Return the (x, y) coordinate for the center point of the cell that contains the specified text.  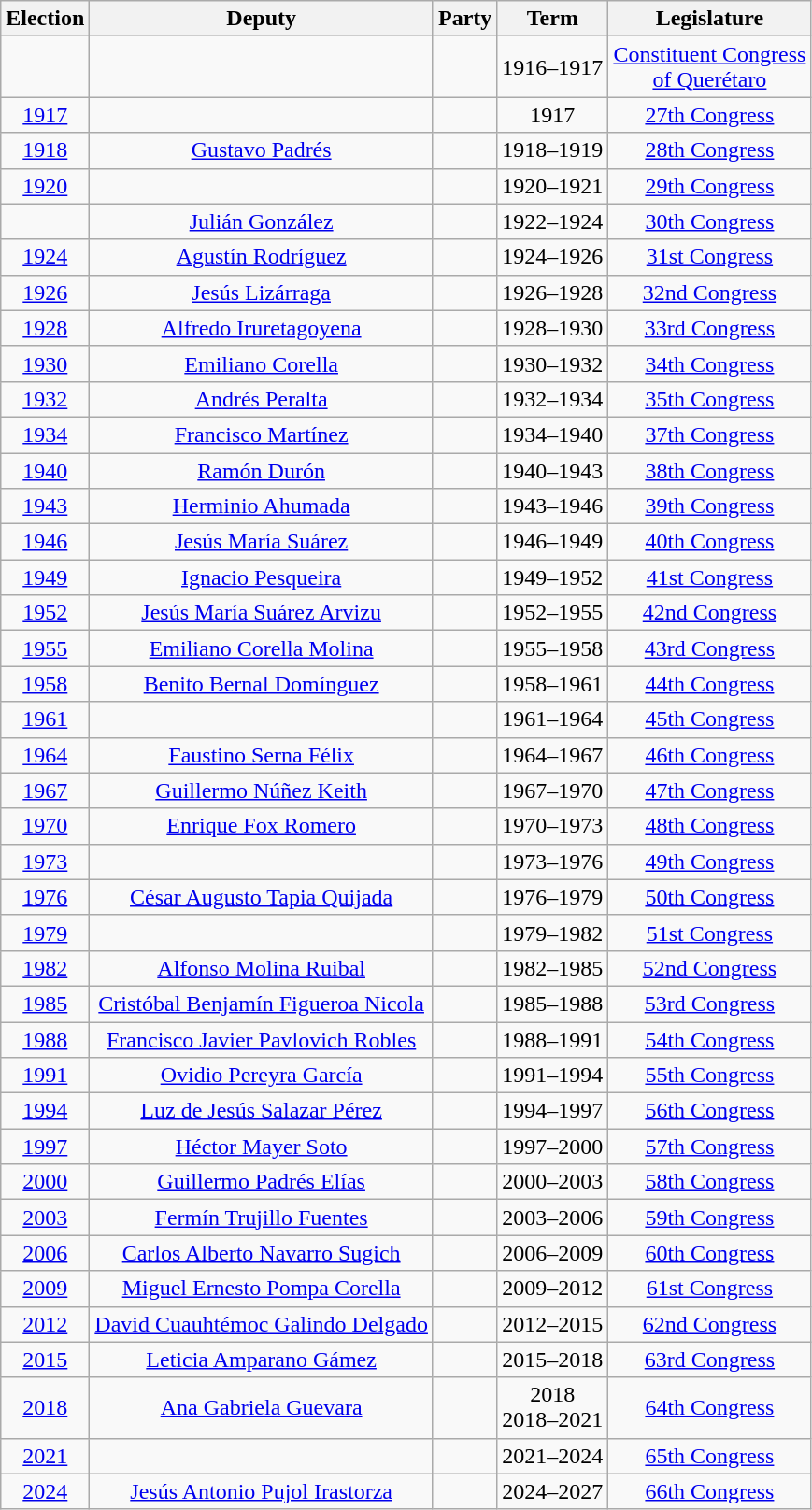
1982 (45, 968)
Cristóbal Benjamín Figueroa Nicola (262, 1004)
1934–1940 (553, 434)
1930 (45, 363)
45th Congress (710, 719)
1985–1988 (553, 1004)
37th Congress (710, 434)
1964 (45, 755)
2000–2003 (553, 1182)
51st Congress (710, 933)
53rd Congress (710, 1004)
1988–1991 (553, 1040)
Ignacio Pesqueira (262, 577)
65th Congress (710, 1456)
2015–2018 (553, 1360)
1997–2000 (553, 1147)
1946–1949 (553, 542)
Party (464, 19)
2012 (45, 1324)
32nd Congress (710, 292)
1973–1976 (553, 862)
1991–1994 (553, 1076)
Election (45, 19)
1952 (45, 613)
2009 (45, 1289)
54th Congress (710, 1040)
1970 (45, 826)
Herminio Ahumada (262, 506)
Guillermo Núñez Keith (262, 791)
Andrés Peralta (262, 399)
27th Congress (710, 115)
1920 (45, 186)
1920–1921 (553, 186)
2006–2009 (553, 1253)
Ovidio Pereyra García (262, 1076)
58th Congress (710, 1182)
1967–1970 (553, 791)
Francisco Javier Pavlovich Robles (262, 1040)
1979–1982 (553, 933)
1988 (45, 1040)
60th Congress (710, 1253)
1932 (45, 399)
1958–1961 (553, 684)
1997 (45, 1147)
1928–1930 (553, 328)
39th Congress (710, 506)
47th Congress (710, 791)
Agustín Rodríguez (262, 257)
49th Congress (710, 862)
2015 (45, 1360)
29th Congress (710, 186)
30th Congress (710, 221)
1961 (45, 719)
Benito Bernal Domínguez (262, 684)
35th Congress (710, 399)
1934 (45, 434)
1940 (45, 470)
1958 (45, 684)
1994 (45, 1111)
Emiliano Corella (262, 363)
Luz de Jesús Salazar Pérez (262, 1111)
2003–2006 (553, 1218)
34th Congress (710, 363)
2009–2012 (553, 1289)
1918 (45, 150)
Term (553, 19)
1928 (45, 328)
1961–1964 (553, 719)
50th Congress (710, 897)
1926–1928 (553, 292)
2021–2024 (553, 1456)
Carlos Alberto Navarro Sugich (262, 1253)
1976–1979 (553, 897)
2003 (45, 1218)
Francisco Martínez (262, 434)
66th Congress (710, 1491)
Jesús María Suárez (262, 542)
Alfonso Molina Ruibal (262, 968)
2021 (45, 1456)
1955–1958 (553, 648)
44th Congress (710, 684)
1955 (45, 648)
52nd Congress (710, 968)
56th Congress (710, 1111)
Emiliano Corella Molina (262, 648)
46th Congress (710, 755)
63rd Congress (710, 1360)
43rd Congress (710, 648)
1916–1917 (553, 67)
2018 (45, 1407)
41st Congress (710, 577)
1964–1967 (553, 755)
Faustino Serna Félix (262, 755)
Julián González (262, 221)
Jesús Lizárraga (262, 292)
55th Congress (710, 1076)
2006 (45, 1253)
Enrique Fox Romero (262, 826)
1994–1997 (553, 1111)
Héctor Mayer Soto (262, 1147)
31st Congress (710, 257)
20182018–2021 (553, 1407)
59th Congress (710, 1218)
Ramón Durón (262, 470)
2024 (45, 1491)
1924 (45, 257)
48th Congress (710, 826)
Deputy (262, 19)
62nd Congress (710, 1324)
28th Congress (710, 150)
1943–1946 (553, 506)
Fermín Trujillo Fuentes (262, 1218)
Legislature (710, 19)
1967 (45, 791)
Miguel Ernesto Pompa Corella (262, 1289)
1979 (45, 933)
1932–1934 (553, 399)
Ana Gabriela Guevara (262, 1407)
1952–1955 (553, 613)
1970–1973 (553, 826)
David Cuauhtémoc Galindo Delgado (262, 1324)
38th Congress (710, 470)
1991 (45, 1076)
2000 (45, 1182)
1949–1952 (553, 577)
Gustavo Padrés (262, 150)
1918–1919 (553, 150)
Alfredo Iruretagoyena (262, 328)
42nd Congress (710, 613)
Guillermo Padrés Elías (262, 1182)
1930–1932 (553, 363)
1924–1926 (553, 257)
Jesús Antonio Pujol Irastorza (262, 1491)
2024–2027 (553, 1491)
64th Congress (710, 1407)
1949 (45, 577)
40th Congress (710, 542)
1943 (45, 506)
1940–1943 (553, 470)
33rd Congress (710, 328)
1926 (45, 292)
2012–2015 (553, 1324)
61st Congress (710, 1289)
1973 (45, 862)
57th Congress (710, 1147)
Constituent Congressof Querétaro (710, 67)
César Augusto Tapia Quijada (262, 897)
Jesús María Suárez Arvizu (262, 613)
1922–1924 (553, 221)
1985 (45, 1004)
1946 (45, 542)
1982–1985 (553, 968)
Leticia Amparano Gámez (262, 1360)
1976 (45, 897)
